Scan for the cell matching the given text and deliver its [X, Y] coordinate at center. 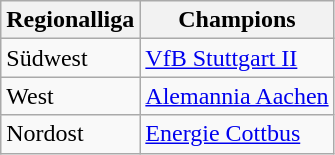
Südwest [70, 58]
West [70, 96]
Energie Cottbus [237, 134]
VfB Stuttgart II [237, 58]
Alemannia Aachen [237, 96]
Nordost [70, 134]
Champions [237, 20]
Regionalliga [70, 20]
